Locate the cell with the specified text and output its [X, Y] center coordinate. 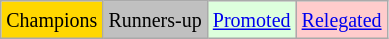
Champions [52, 20]
Promoted [252, 20]
Relegated [342, 20]
Runners-up [155, 20]
